Provide the (X, Y) coordinate of the cell's center where the given text is located.  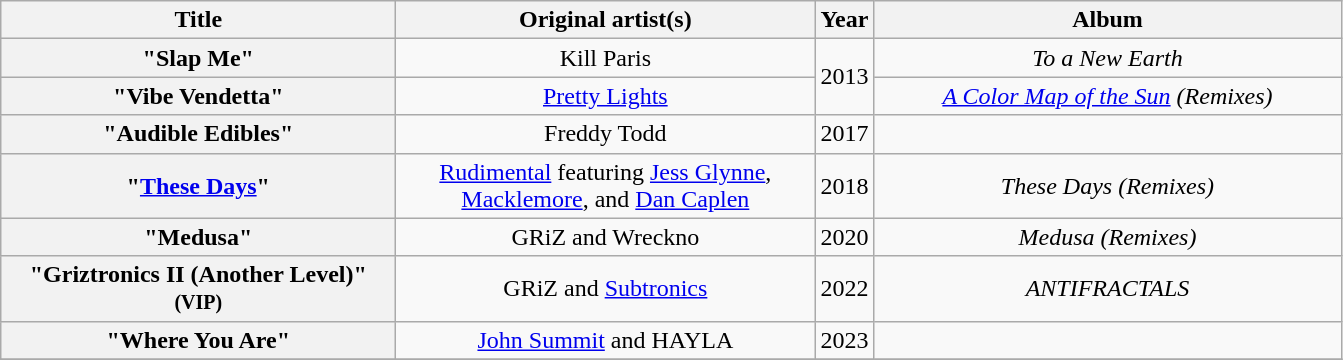
Pretty Lights (606, 96)
2013 (844, 77)
GRiZ and Wreckno (606, 237)
GRiZ and Subtronics (606, 288)
2022 (844, 288)
2017 (844, 134)
To a New Earth (1108, 58)
"Slap Me" (198, 58)
"Griztronics II (Another Level)" (VIP) (198, 288)
These Days (Remixes) (1108, 186)
Medusa (Remixes) (1108, 237)
Kill Paris (606, 58)
Title (198, 20)
2020 (844, 237)
Rudimental featuring Jess Glynne, Macklemore, and Dan Caplen (606, 186)
Freddy Todd (606, 134)
Year (844, 20)
ANTIFRACTALS (1108, 288)
A Color Map of the Sun (Remixes) (1108, 96)
"Audible Edibles" (198, 134)
2023 (844, 340)
"Medusa" (198, 237)
Album (1108, 20)
2018 (844, 186)
John Summit and HAYLA (606, 340)
Original artist(s) (606, 20)
"Vibe Vendetta" (198, 96)
"Where You Are" (198, 340)
"These Days" (198, 186)
